Output the (x, y) coordinate of the center of the cell containing the given text.  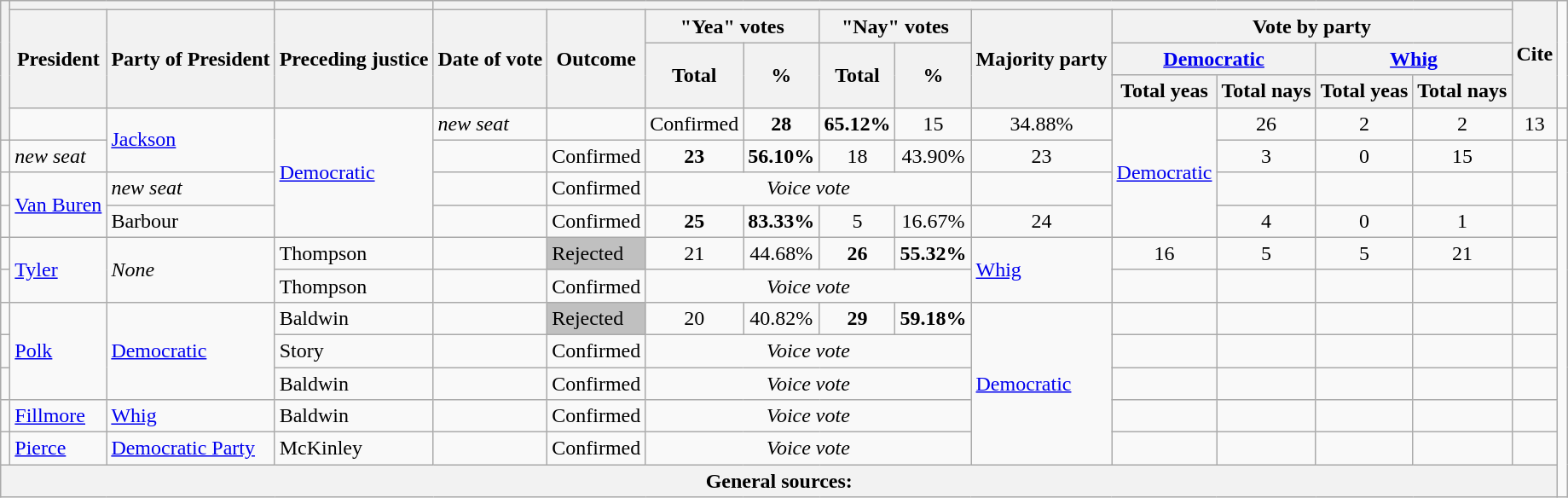
4 (1266, 221)
25 (694, 221)
28 (781, 124)
56.10% (781, 156)
59.18% (933, 318)
Vote by party (1311, 26)
Party of President (191, 59)
Cite (1535, 55)
"Yea" votes (732, 26)
Tyler (58, 269)
Preceding justice (354, 59)
18 (858, 156)
None (191, 269)
65.12% (858, 124)
"Nay" votes (895, 26)
16.67% (933, 221)
Van Buren (58, 205)
44.68% (781, 253)
24 (1042, 221)
Majority party (1042, 59)
Pierce (58, 449)
Fillmore (58, 416)
16 (1165, 253)
3 (1266, 156)
40.82% (781, 318)
McKinley (354, 449)
Democratic Party (191, 449)
Story (354, 350)
83.33% (781, 221)
29 (858, 318)
Outcome (597, 59)
34.88% (1042, 124)
20 (694, 318)
43.90% (933, 156)
55.32% (933, 253)
Polk (58, 350)
Date of vote (490, 59)
General sources: (779, 481)
1 (1462, 221)
Barbour (191, 221)
Jackson (191, 140)
President (58, 59)
13 (1535, 124)
